From the cell containing the given text, extract its center point as (X, Y) coordinate. 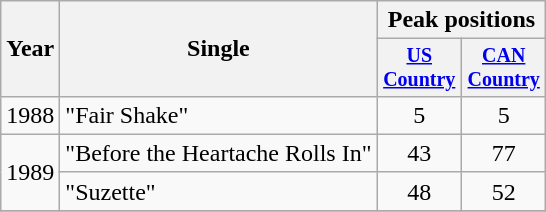
"Fair Shake" (218, 115)
"Before the Heartache Rolls In" (218, 153)
52 (503, 191)
Single (218, 49)
Year (30, 49)
Peak positions (462, 20)
1989 (30, 172)
43 (419, 153)
CAN Country (503, 68)
1988 (30, 115)
77 (503, 153)
US Country (419, 68)
48 (419, 191)
"Suzette" (218, 191)
